Determine the (x, y) coordinate at the center of the cell enclosing the given text.  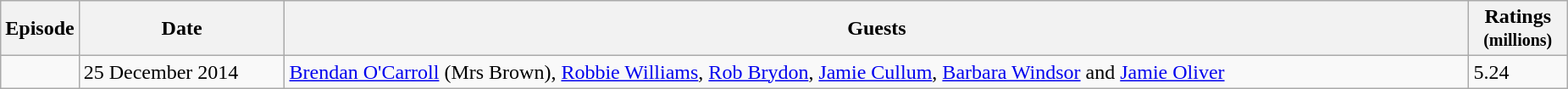
Episode (40, 29)
Ratings(millions) (1518, 29)
5.24 (1518, 72)
Date (181, 29)
Guests (877, 29)
25 December 2014 (181, 72)
Brendan O'Carroll (Mrs Brown), Robbie Williams, Rob Brydon, Jamie Cullum, Barbara Windsor and Jamie Oliver (877, 72)
